Identify which cell holds the provided text, then report its [x, y] central coordinate. 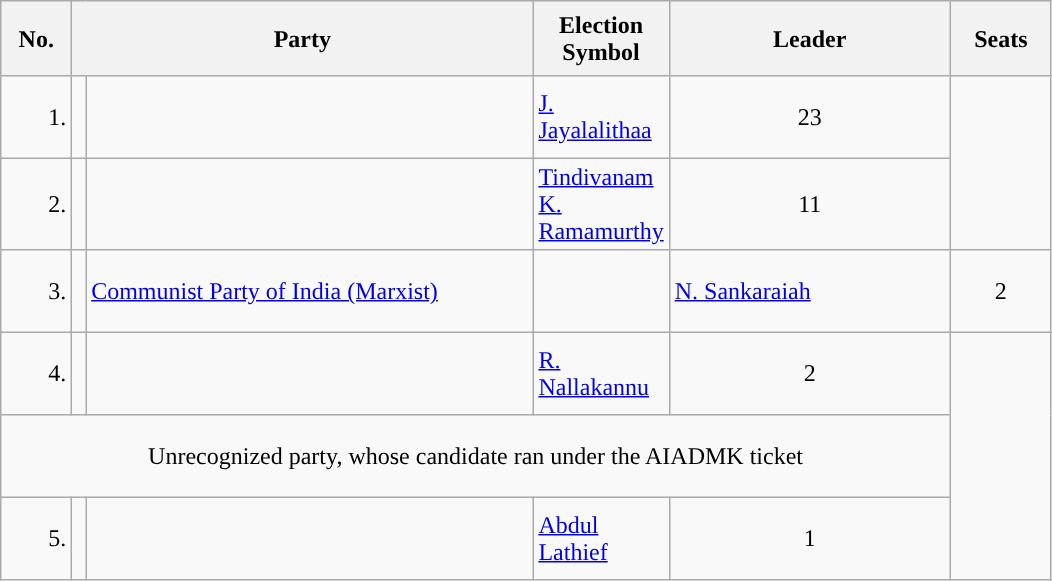
4. [36, 374]
Communist Party of India (Marxist) [310, 291]
R. Nallakannu [601, 374]
2. [36, 204]
Election Symbol [601, 38]
N. Sankaraiah [810, 291]
No. [36, 38]
1 [810, 539]
23 [810, 117]
3. [36, 291]
5. [36, 539]
Abdul Lathief [601, 539]
11 [810, 204]
J. Jayalalithaa [601, 117]
Seats [1000, 38]
Party [302, 38]
1. [36, 117]
Leader [810, 38]
Unrecognized party, whose candidate ran under the AIADMK ticket [476, 456]
Tindivanam K. Ramamurthy [601, 204]
